Extract the [X, Y] coordinate from the center of the cell holding the provided text.  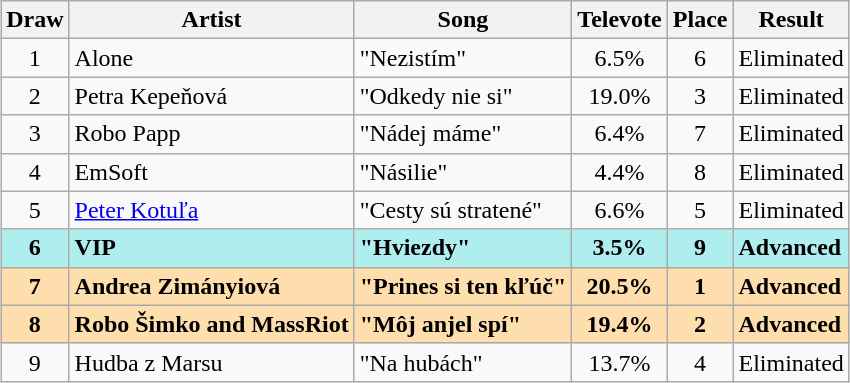
Andrea Zimányiová [212, 286]
6.6% [620, 210]
Petra Kepeňová [212, 96]
3.5% [620, 248]
EmSoft [212, 172]
19.4% [620, 324]
"Nezistím" [463, 58]
Result [791, 20]
Draw [35, 20]
13.7% [620, 362]
"Nádej máme" [463, 134]
Robo Papp [212, 134]
19.0% [620, 96]
Song [463, 20]
Robo Šimko and MassRiot [212, 324]
"Cesty sú stratené" [463, 210]
6.4% [620, 134]
"Na hubách" [463, 362]
Hudba z Marsu [212, 362]
Place [700, 20]
"Môj anjel spí" [463, 324]
"Hviezdy" [463, 248]
20.5% [620, 286]
Alone [212, 58]
6.5% [620, 58]
"Odkedy nie si" [463, 96]
VIP [212, 248]
Artist [212, 20]
Peter Kotuľa [212, 210]
"Násilie" [463, 172]
4.4% [620, 172]
"Prines si ten kľúč" [463, 286]
Televote [620, 20]
